Pinpoint the cell where the given text exists, returning its [x, y] midpoint coordinate. 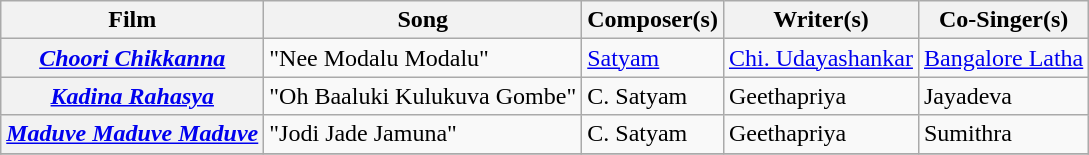
Composer(s) [653, 20]
Bangalore Latha [1003, 58]
Film [132, 20]
"Oh Baaluki Kulukuva Gombe" [423, 96]
Song [423, 20]
Co-Singer(s) [1003, 20]
"Jodi Jade Jamuna" [423, 134]
Jayadeva [1003, 96]
Sumithra [1003, 134]
Choori Chikkanna [132, 58]
Writer(s) [820, 20]
Kadina Rahasya [132, 96]
Satyam [653, 58]
Chi. Udayashankar [820, 58]
Maduve Maduve Maduve [132, 134]
"Nee Modalu Modalu" [423, 58]
